Search for the cell housing the specified text and yield its (X, Y) center coordinate. 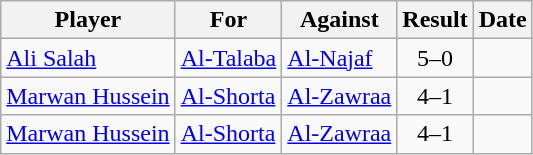
Against (340, 20)
5–0 (435, 58)
Result (435, 20)
Date (502, 20)
Ali Salah (88, 58)
Al-Talaba (228, 58)
Al-Najaf (340, 58)
Player (88, 20)
For (228, 20)
